Find where the given text appears and provide that cell's center as [X, Y] coordinate. 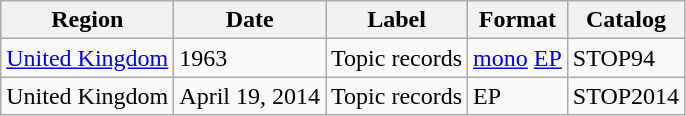
EP [518, 96]
Date [250, 20]
April 19, 2014 [250, 96]
mono EP [518, 58]
Format [518, 20]
STOP2014 [626, 96]
STOP94 [626, 58]
1963 [250, 58]
Region [88, 20]
Catalog [626, 20]
Label [397, 20]
